Determine the [x, y] coordinate at the center of the cell enclosing the given text.  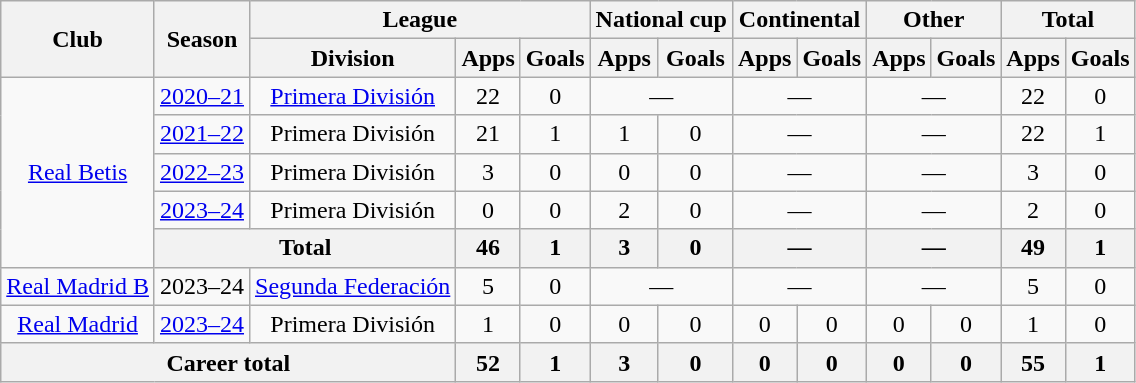
Season [202, 39]
Real Madrid [78, 324]
Continental [799, 20]
2020–21 [202, 96]
League [420, 20]
46 [488, 248]
Real Betis [78, 172]
55 [1033, 362]
2021–22 [202, 134]
49 [1033, 248]
Career total [228, 362]
Segunda Federación [353, 286]
Real Madrid B [78, 286]
2022–23 [202, 172]
52 [488, 362]
21 [488, 134]
Division [353, 58]
Other [934, 20]
National cup [661, 20]
Club [78, 39]
